Locate the cell with the specified text and output its (X, Y) center coordinate. 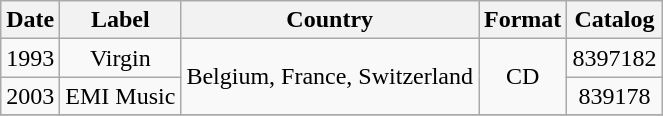
Label (120, 20)
Virgin (120, 58)
8397182 (614, 58)
Belgium, France, Switzerland (330, 77)
Date (30, 20)
EMI Music (120, 96)
CD (523, 77)
Catalog (614, 20)
Country (330, 20)
839178 (614, 96)
2003 (30, 96)
Format (523, 20)
1993 (30, 58)
